Search for the cell housing the specified text and yield its (x, y) center coordinate. 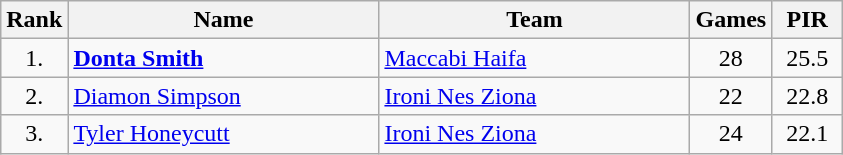
Games (731, 20)
22 (731, 96)
22.8 (808, 96)
24 (731, 134)
1. (34, 58)
Donta Smith (224, 58)
Team (534, 20)
Tyler Honeycutt (224, 134)
PIR (808, 20)
2. (34, 96)
Rank (34, 20)
Diamon Simpson (224, 96)
28 (731, 58)
22.1 (808, 134)
Maccabi Haifa (534, 58)
3. (34, 134)
25.5 (808, 58)
Name (224, 20)
